Output the (x, y) coordinate of the center of the cell containing the given text.  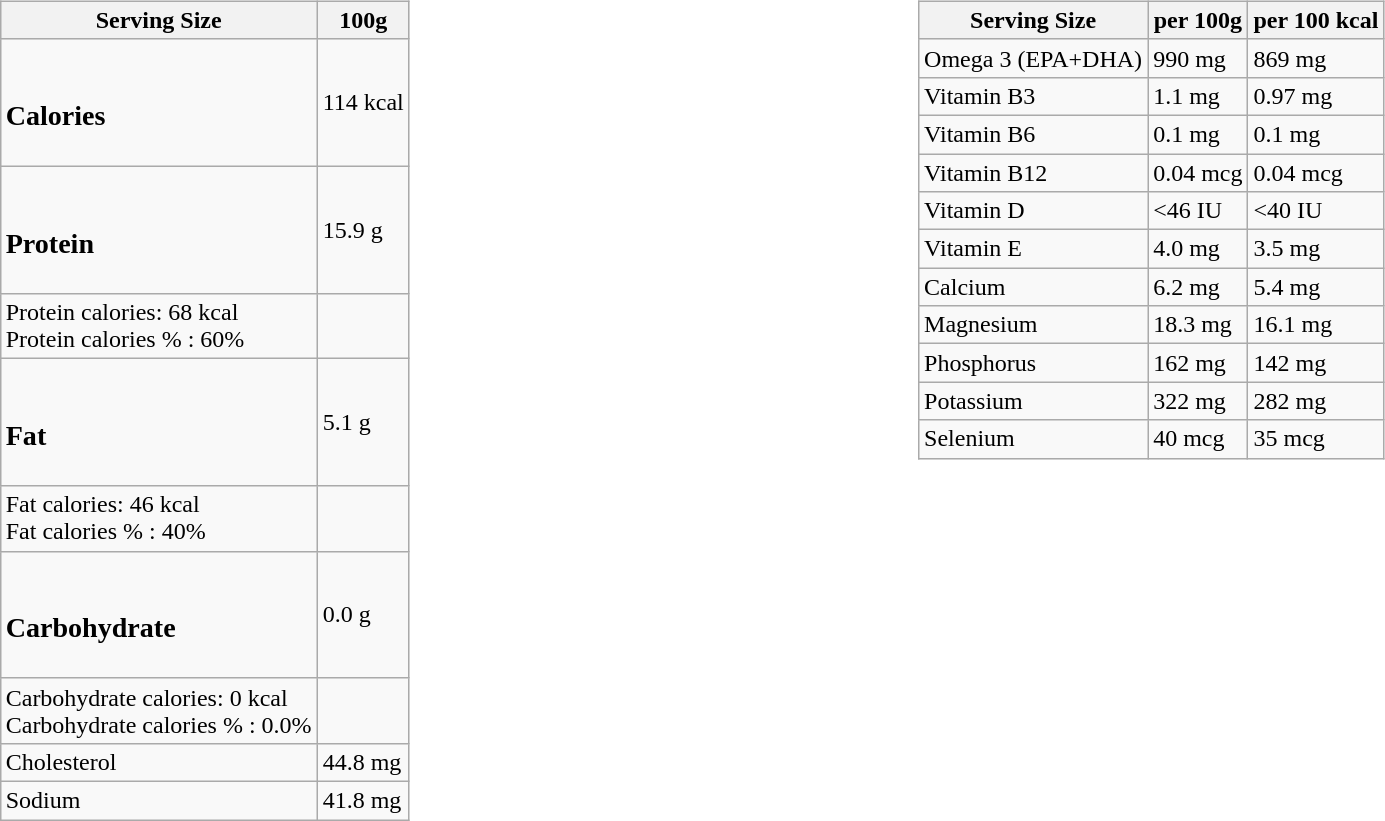
16.1 mg (1316, 325)
<46 IU (1198, 211)
Vitamin B12 (1034, 173)
44.8 mg (363, 762)
Calories (158, 102)
Carbohydrate calories: 0 kcalCarbohydrate calories % : 0.0% (158, 710)
Calcium (1034, 287)
Sodium (158, 800)
per 100g (1198, 20)
Phosphorus (1034, 363)
Omega 3 (EPA+DHA) (1034, 58)
5.1 g (363, 422)
per 100 kcal (1316, 20)
40 mcg (1198, 439)
15.9 g (363, 230)
Carbohydrate (158, 614)
142 mg (1316, 363)
Magnesium (1034, 325)
Cholesterol (158, 762)
4.0 mg (1198, 249)
990 mg (1198, 58)
Fat calories: 46 kcalFat calories % : 40% (158, 518)
114 kcal (363, 102)
869 mg (1316, 58)
Protein (158, 230)
41.8 mg (363, 800)
100g (363, 20)
322 mg (1198, 401)
282 mg (1316, 401)
Vitamin B6 (1034, 134)
0.97 mg (1316, 96)
Fat (158, 422)
Vitamin D (1034, 211)
6.2 mg (1198, 287)
Vitamin B3 (1034, 96)
Vitamin E (1034, 249)
0.0 g (363, 614)
1.1 mg (1198, 96)
162 mg (1198, 363)
35 mcg (1316, 439)
3.5 mg (1316, 249)
Selenium (1034, 439)
Potassium (1034, 401)
<40 IU (1316, 211)
5.4 mg (1316, 287)
18.3 mg (1198, 325)
Protein calories: 68 kcalProtein calories % : 60% (158, 326)
